Provide the [x, y] coordinate of the cell's center where the given text is located.  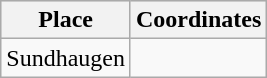
Place [66, 20]
Sundhaugen [66, 58]
Coordinates [198, 20]
